Capture the cell that displays the provided text and extract its (X, Y) central coordinate. 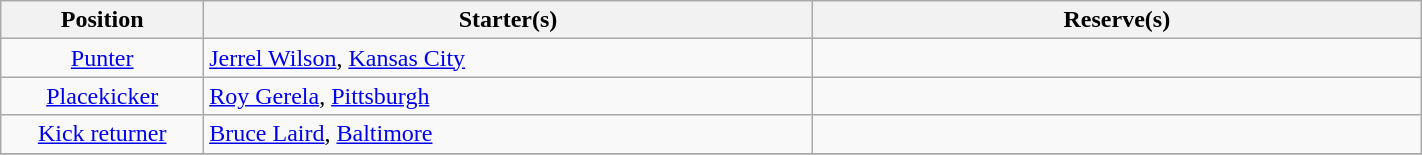
Position (102, 20)
Punter (102, 58)
Jerrel Wilson, Kansas City (508, 58)
Starter(s) (508, 20)
Kick returner (102, 134)
Reserve(s) (1116, 20)
Roy Gerela, Pittsburgh (508, 96)
Bruce Laird, Baltimore (508, 134)
Placekicker (102, 96)
